Find where the given text appears and provide that cell's center as (X, Y) coordinate. 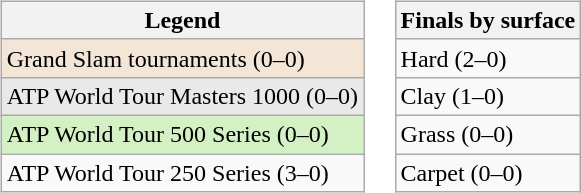
Legend (182, 20)
ATP World Tour 250 Series (3–0) (182, 173)
Clay (1–0) (488, 96)
Grass (0–0) (488, 134)
Grand Slam tournaments (0–0) (182, 58)
Carpet (0–0) (488, 173)
Finals by surface (488, 20)
Hard (2–0) (488, 58)
ATP World Tour Masters 1000 (0–0) (182, 96)
ATP World Tour 500 Series (0–0) (182, 134)
